Find where the given text appears and provide that cell's center as (X, Y) coordinate. 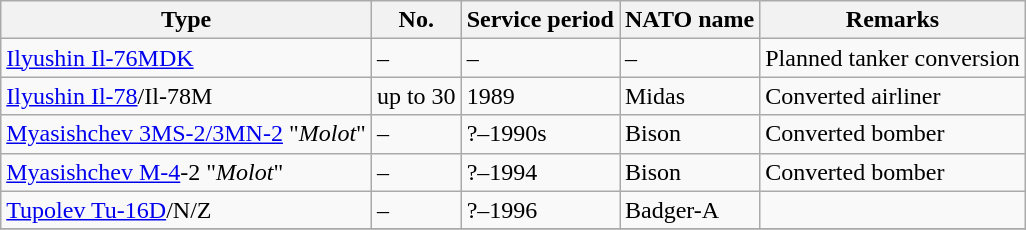
?–1994 (540, 172)
Type (186, 20)
up to 30 (416, 96)
Ilyushin Il-76MDK (186, 58)
Converted airliner (893, 96)
Midas (690, 96)
Ilyushin Il-78/Il-78M (186, 96)
?–1996 (540, 210)
Myasishchev M-4-2 "Molot" (186, 172)
Myasishchev 3MS-2/3MN-2 "Molot" (186, 134)
Remarks (893, 20)
?–1990s (540, 134)
Service period (540, 20)
Tupolev Tu-16D/N/Z (186, 210)
Badger-A (690, 210)
NATO name (690, 20)
1989 (540, 96)
Planned tanker conversion (893, 58)
No. (416, 20)
